Capture the cell that displays the provided text and extract its (X, Y) central coordinate. 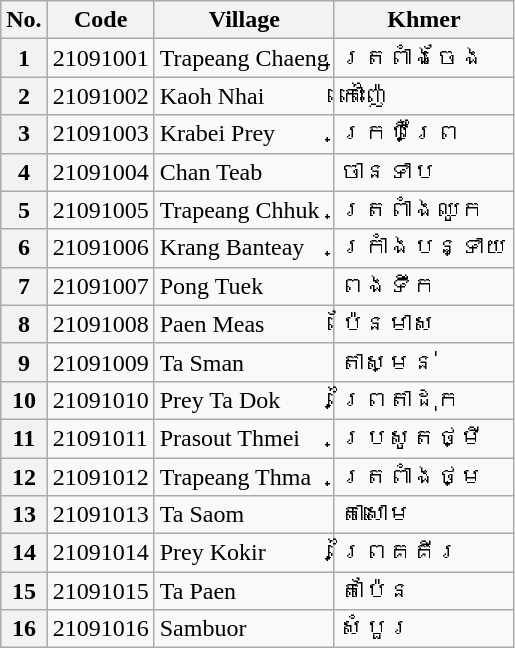
13 (24, 515)
21091010 (100, 400)
21091001 (100, 58)
Ta Sman (244, 362)
តាស្មន់ (424, 362)
Krang Banteay (244, 248)
Trapeang Thma (244, 477)
ពងទឹក (424, 286)
Prey Ta Dok (244, 400)
21091007 (100, 286)
2 (24, 96)
7 (24, 286)
16 (24, 629)
ក្របីព្រៃ (424, 134)
Ta Paen (244, 591)
21091015 (100, 591)
Krabei Prey (244, 134)
Pong Tuek (244, 286)
21091008 (100, 324)
21091011 (100, 438)
សំបួរ (424, 629)
5 (24, 210)
ប្រសូតថ្មី (424, 438)
21091012 (100, 477)
ព្រៃតាដុក (424, 400)
6 (24, 248)
9 (24, 362)
Sambuor (244, 629)
21091003 (100, 134)
12 (24, 477)
ត្រពាំងចែង (424, 58)
Trapeang Chaeng (244, 58)
Prey Kokir (244, 553)
21091002 (100, 96)
Paen Meas (244, 324)
21091013 (100, 515)
Ta Saom (244, 515)
Village (244, 20)
21091006 (100, 248)
11 (24, 438)
21091009 (100, 362)
Chan Teab (244, 172)
4 (24, 172)
តាសោម (424, 515)
21091005 (100, 210)
No. (24, 20)
ប៉ែនមាស (424, 324)
ត្រពាំងថ្ម (424, 477)
កោះញ៉ៃ (424, 96)
8 (24, 324)
21091014 (100, 553)
15 (24, 591)
Code (100, 20)
ចានទាប (424, 172)
ព្រៃគគីរ (424, 553)
ត្រពាំងឈូក (424, 210)
Trapeang Chhuk (244, 210)
ក្រាំងបន្ទាយ (424, 248)
Khmer (424, 20)
តាប៉ែន (424, 591)
Kaoh Nhai (244, 96)
21091004 (100, 172)
Prasout Thmei (244, 438)
14 (24, 553)
3 (24, 134)
10 (24, 400)
1 (24, 58)
21091016 (100, 629)
